Identify which cell holds the provided text, then report its [x, y] central coordinate. 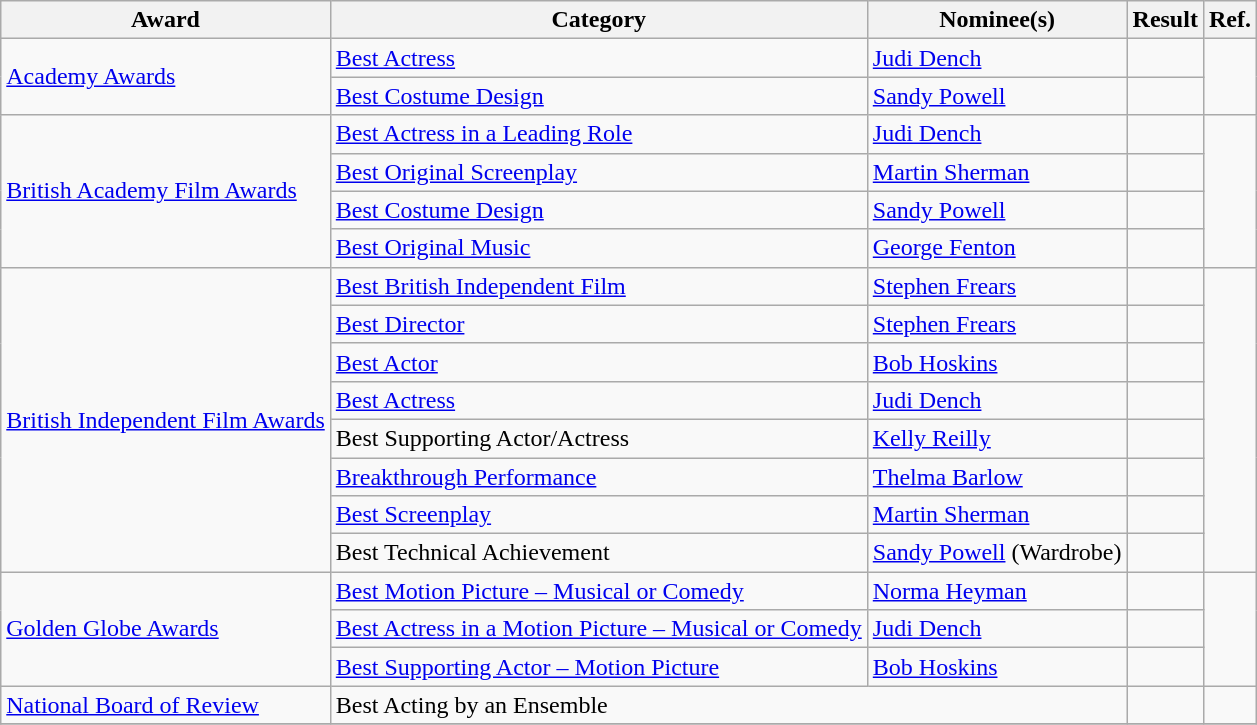
Category [598, 20]
Thelma Barlow [997, 477]
Best Acting by an Ensemble [728, 705]
Nominee(s) [997, 20]
Best Supporting Actor – Motion Picture [598, 667]
Ref. [1230, 20]
National Board of Review [166, 705]
British Independent Film Awards [166, 419]
Norma Heyman [997, 591]
Breakthrough Performance [598, 477]
Best Screenplay [598, 515]
Academy Awards [166, 77]
Best Actor [598, 362]
Best Supporting Actor/Actress [598, 438]
Best Technical Achievement [598, 553]
British Academy Film Awards [166, 191]
Best Actress in a Motion Picture – Musical or Comedy [598, 629]
Sandy Powell (Wardrobe) [997, 553]
Golden Globe Awards [166, 629]
Best Actress in a Leading Role [598, 134]
Best Original Screenplay [598, 172]
Kelly Reilly [997, 438]
Result [1165, 20]
Award [166, 20]
Best Director [598, 324]
George Fenton [997, 248]
Best Motion Picture – Musical or Comedy [598, 591]
Best Original Music [598, 248]
Best British Independent Film [598, 286]
